Capture the cell that displays the provided text and extract its (X, Y) central coordinate. 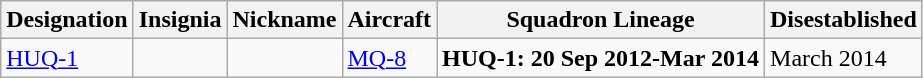
Disestablished (844, 20)
MQ-8 (390, 58)
Insignia (180, 20)
March 2014 (844, 58)
Nickname (284, 20)
Designation (67, 20)
HUQ-1: 20 Sep 2012-Mar 2014 (601, 58)
HUQ-1 (67, 58)
Aircraft (390, 20)
Squadron Lineage (601, 20)
